Identify which cell holds the provided text, then report its [X, Y] central coordinate. 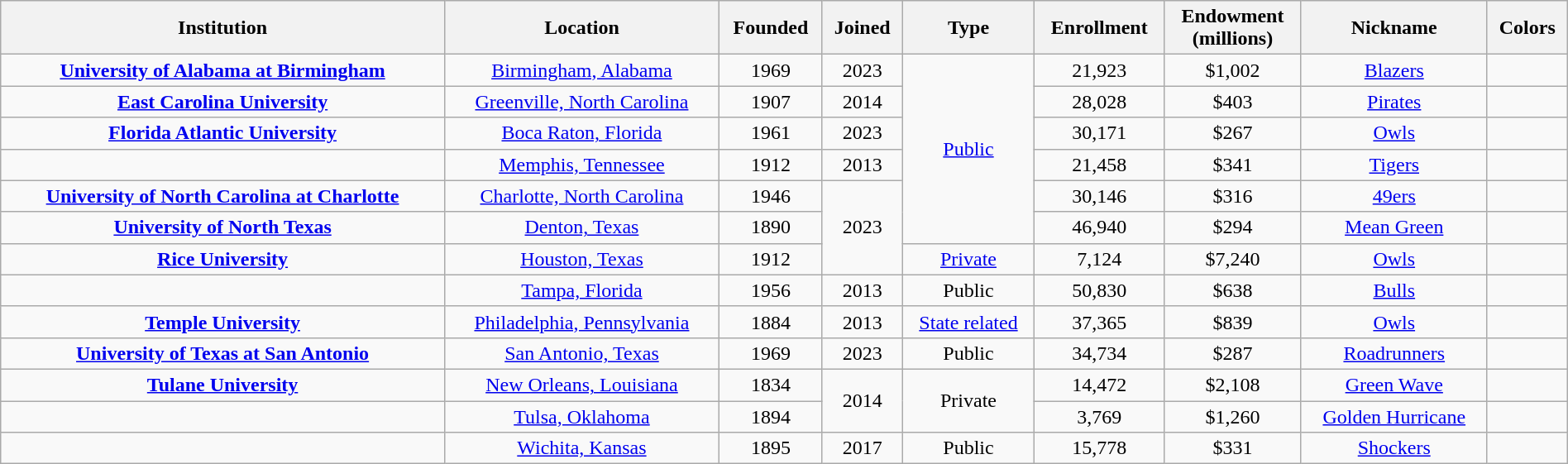
Tulane University [223, 385]
1946 [771, 196]
Blazers [1394, 70]
University of North Texas [223, 227]
50,830 [1100, 290]
7,124 [1100, 259]
15,778 [1100, 448]
Shockers [1394, 448]
30,171 [1100, 133]
$638 [1233, 290]
$267 [1233, 133]
$1,002 [1233, 70]
1890 [771, 227]
Charlotte, North Carolina [581, 196]
$294 [1233, 227]
37,365 [1100, 322]
Roadrunners [1394, 353]
$316 [1233, 196]
14,472 [1100, 385]
1907 [771, 102]
Colors [1527, 28]
Tampa, Florida [581, 290]
Joined [862, 28]
49ers [1394, 196]
Mean Green [1394, 227]
$341 [1233, 165]
$331 [1233, 448]
State related [968, 322]
Location [581, 28]
Pirates [1394, 102]
1884 [771, 322]
Bulls [1394, 290]
46,940 [1100, 227]
28,028 [1100, 102]
Endowment(millions) [1233, 28]
University of Texas at San Antonio [223, 353]
$2,108 [1233, 385]
$287 [1233, 353]
$839 [1233, 322]
21,923 [1100, 70]
Greenville, North Carolina [581, 102]
3,769 [1100, 416]
Temple University [223, 322]
$403 [1233, 102]
Institution [223, 28]
Houston, Texas [581, 259]
Green Wave [1394, 385]
Tigers [1394, 165]
30,146 [1100, 196]
1895 [771, 448]
Wichita, Kansas [581, 448]
San Antonio, Texas [581, 353]
Golden Hurricane [1394, 416]
Denton, Texas [581, 227]
Florida Atlantic University [223, 133]
Nickname [1394, 28]
21,458 [1100, 165]
Enrollment [1100, 28]
New Orleans, Louisiana [581, 385]
Tulsa, Oklahoma [581, 416]
1961 [771, 133]
Founded [771, 28]
Birmingham, Alabama [581, 70]
Type [968, 28]
1956 [771, 290]
Philadelphia, Pennsylvania [581, 322]
Boca Raton, Florida [581, 133]
Memphis, Tennessee [581, 165]
34,734 [1100, 353]
$1,260 [1233, 416]
1834 [771, 385]
University of North Carolina at Charlotte [223, 196]
$7,240 [1233, 259]
2017 [862, 448]
University of Alabama at Birmingham [223, 70]
1894 [771, 416]
Rice University [223, 259]
East Carolina University [223, 102]
